Pinpoint the cell where the given text exists, returning its (X, Y) midpoint coordinate. 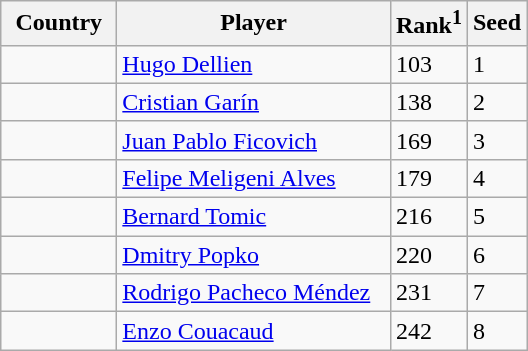
8 (496, 331)
220 (428, 255)
3 (496, 140)
Enzo Couacaud (254, 331)
Hugo Dellien (254, 64)
Country (59, 24)
216 (428, 217)
242 (428, 331)
5 (496, 217)
138 (428, 102)
169 (428, 140)
4 (496, 178)
2 (496, 102)
103 (428, 64)
Rank1 (428, 24)
Seed (496, 24)
1 (496, 64)
231 (428, 293)
Rodrigo Pacheco Méndez (254, 293)
6 (496, 255)
Felipe Meligeni Alves (254, 178)
179 (428, 178)
Juan Pablo Ficovich (254, 140)
Bernard Tomic (254, 217)
Cristian Garín (254, 102)
Player (254, 24)
7 (496, 293)
Dmitry Popko (254, 255)
